Scan for the cell matching the given text and deliver its (x, y) coordinate at center. 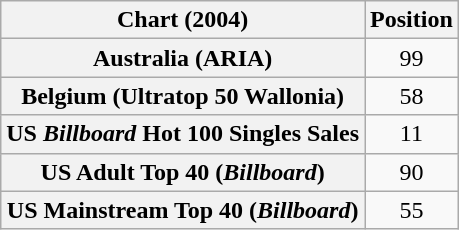
US Mainstream Top 40 (Billboard) (183, 210)
90 (412, 172)
US Adult Top 40 (Billboard) (183, 172)
Chart (2004) (183, 20)
55 (412, 210)
58 (412, 96)
Australia (ARIA) (183, 58)
11 (412, 134)
Position (412, 20)
Belgium (Ultratop 50 Wallonia) (183, 96)
US Billboard Hot 100 Singles Sales (183, 134)
99 (412, 58)
